From the cell containing the given text, extract its center point as [X, Y] coordinate. 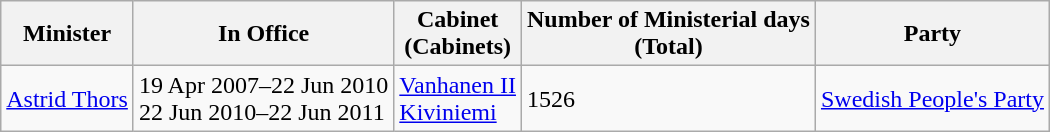
Number of Ministerial days (Total) [668, 34]
1526 [668, 98]
19 Apr 2007–22 Jun 201022 Jun 2010–22 Jun 2011 [263, 98]
Vanhanen IIKiviniemi [458, 98]
In Office [263, 34]
Minister [68, 34]
Party [932, 34]
Cabinet(Cabinets) [458, 34]
Swedish People's Party [932, 98]
Astrid Thors [68, 98]
